Determine the [X, Y] coordinate at the center of the cell enclosing the given text.  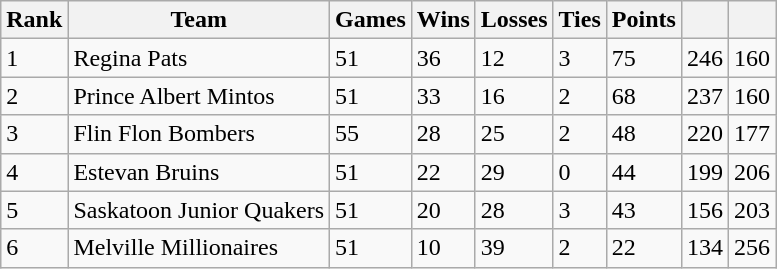
6 [34, 248]
20 [443, 210]
Losses [514, 20]
Rank [34, 20]
33 [443, 96]
48 [644, 134]
Points [644, 20]
Wins [443, 20]
177 [752, 134]
36 [443, 58]
Regina Pats [199, 58]
75 [644, 58]
134 [704, 248]
199 [704, 172]
55 [371, 134]
Estevan Bruins [199, 172]
10 [443, 248]
Games [371, 20]
68 [644, 96]
25 [514, 134]
39 [514, 248]
4 [34, 172]
256 [752, 248]
203 [752, 210]
156 [704, 210]
Flin Flon Bombers [199, 134]
237 [704, 96]
16 [514, 96]
0 [580, 172]
Team [199, 20]
1 [34, 58]
12 [514, 58]
Ties [580, 20]
Melville Millionaires [199, 248]
44 [644, 172]
29 [514, 172]
Saskatoon Junior Quakers [199, 210]
206 [752, 172]
246 [704, 58]
220 [704, 134]
5 [34, 210]
Prince Albert Mintos [199, 96]
43 [644, 210]
